Return the [X, Y] coordinate for the center point of the cell that contains the specified text.  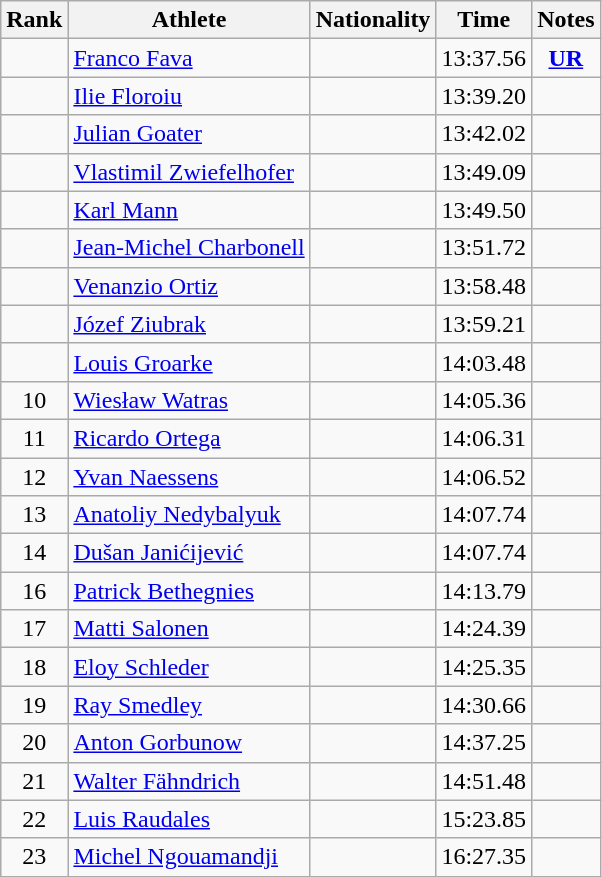
19 [34, 705]
14:25.35 [484, 667]
12 [34, 477]
Anton Gorbunow [189, 743]
18 [34, 667]
17 [34, 629]
23 [34, 857]
Venanzio Ortiz [189, 286]
13:58.48 [484, 286]
Vlastimil Zwiefelhofer [189, 172]
Anatoliy Nedybalyuk [189, 515]
16 [34, 591]
Athlete [189, 20]
Julian Goater [189, 134]
22 [34, 819]
14:51.48 [484, 781]
Jean-Michel Charbonell [189, 248]
15:23.85 [484, 819]
14:06.31 [484, 438]
14:30.66 [484, 705]
Karl Mann [189, 210]
UR [566, 58]
Time [484, 20]
Eloy Schleder [189, 667]
13:49.09 [484, 172]
21 [34, 781]
13:51.72 [484, 248]
Luis Raudales [189, 819]
14:24.39 [484, 629]
14 [34, 553]
Patrick Bethegnies [189, 591]
Yvan Naessens [189, 477]
Dušan Janićijević [189, 553]
14:13.79 [484, 591]
Louis Groarke [189, 362]
10 [34, 400]
Rank [34, 20]
16:27.35 [484, 857]
Walter Fähndrich [189, 781]
Ray Smedley [189, 705]
Józef Ziubrak [189, 324]
Ilie Floroiu [189, 96]
Nationality [373, 20]
14:05.36 [484, 400]
13:49.50 [484, 210]
13:59.21 [484, 324]
Matti Salonen [189, 629]
Michel Ngouamandji [189, 857]
13 [34, 515]
14:06.52 [484, 477]
11 [34, 438]
13:39.20 [484, 96]
Wiesław Watras [189, 400]
Notes [566, 20]
20 [34, 743]
Franco Fava [189, 58]
13:42.02 [484, 134]
Ricardo Ortega [189, 438]
14:03.48 [484, 362]
13:37.56 [484, 58]
14:37.25 [484, 743]
